Find where the given text appears and provide that cell's center as (x, y) coordinate. 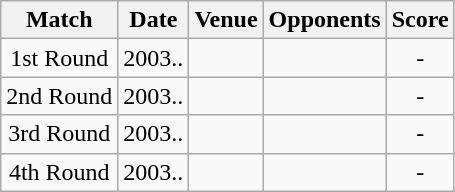
Opponents (324, 20)
2nd Round (60, 96)
4th Round (60, 172)
Date (154, 20)
3rd Round (60, 134)
Score (420, 20)
1st Round (60, 58)
Venue (226, 20)
Match (60, 20)
